Detect which cell encompasses the target text, then output its (X, Y) center coordinate. 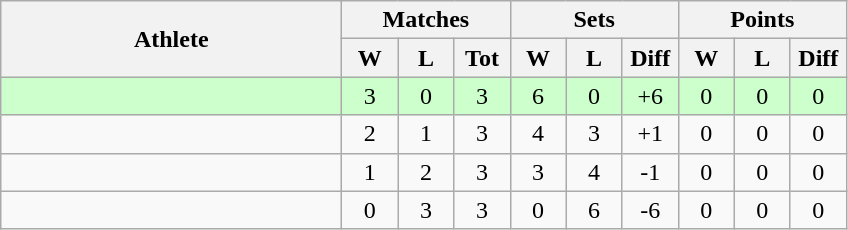
Athlete (172, 39)
+1 (650, 134)
Sets (594, 20)
Tot (482, 58)
+6 (650, 96)
-6 (650, 210)
Matches (426, 20)
Points (762, 20)
-1 (650, 172)
